For the text-containing cell, return its midpoint in (x, y) coordinate format. 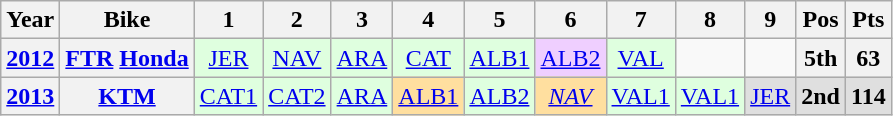
3 (362, 20)
63 (868, 58)
5th (821, 58)
KTM (127, 96)
9 (770, 20)
2013 (30, 96)
4 (428, 20)
FTR Honda (127, 58)
6 (570, 20)
CAT2 (297, 96)
CAT1 (228, 96)
CAT (428, 58)
Year (30, 20)
2 (297, 20)
114 (868, 96)
5 (500, 20)
2012 (30, 58)
Bike (127, 20)
8 (710, 20)
2nd (821, 96)
VAL (640, 58)
Pos (821, 20)
7 (640, 20)
Pts (868, 20)
1 (228, 20)
